From the cell containing the given text, extract its center point as (x, y) coordinate. 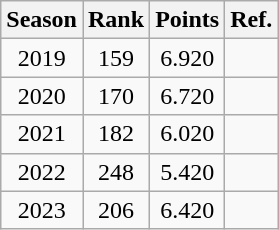
2019 (42, 58)
2021 (42, 134)
Rank (116, 20)
182 (116, 134)
2022 (42, 172)
248 (116, 172)
159 (116, 58)
6.720 (188, 96)
2020 (42, 96)
170 (116, 96)
2023 (42, 210)
6.920 (188, 58)
206 (116, 210)
Season (42, 20)
Ref. (252, 20)
5.420 (188, 172)
6.420 (188, 210)
Points (188, 20)
6.020 (188, 134)
